Scan for the cell matching the given text and deliver its [X, Y] coordinate at center. 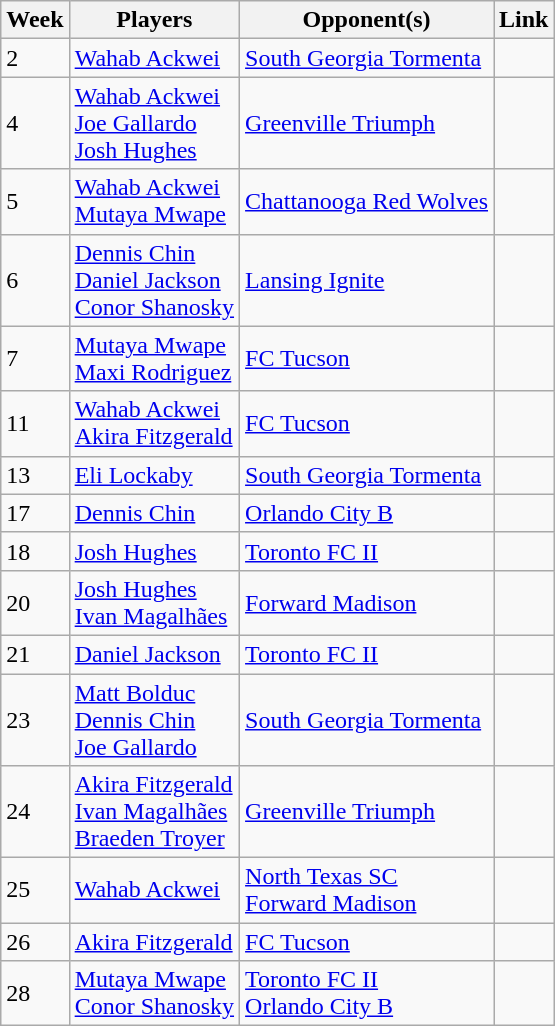
11 [35, 424]
Wahab Ackwei Mutaya Mwape [154, 202]
Orlando City B [367, 513]
4 [35, 123]
Daniel Jackson [154, 654]
Josh Hughes [154, 551]
Mutaya Mwape Conor Shanosky [154, 994]
Josh Hughes Ivan Magalhães [154, 602]
Chattanooga Red Wolves [367, 202]
Wahab Ackwei Akira Fitzgerald [154, 424]
Link [524, 20]
North Texas SCForward Madison [367, 890]
Eli Lockaby [154, 475]
Matt Bolduc Dennis Chin Joe Gallardo [154, 720]
Akira Fitzgerald [154, 942]
2 [35, 58]
Toronto FC IIOrlando City B [367, 994]
24 [35, 812]
23 [35, 720]
Akira Fitzgerald Ivan Magalhães Braeden Troyer [154, 812]
5 [35, 202]
Wahab Ackwei Joe Gallardo Josh Hughes [154, 123]
6 [35, 280]
21 [35, 654]
7 [35, 358]
Dennis Chin Daniel Jackson Conor Shanosky [154, 280]
28 [35, 994]
17 [35, 513]
Opponent(s) [367, 20]
25 [35, 890]
20 [35, 602]
Week [35, 20]
Lansing Ignite [367, 280]
Mutaya Mwape Maxi Rodriguez [154, 358]
Players [154, 20]
26 [35, 942]
Dennis Chin [154, 513]
13 [35, 475]
Forward Madison [367, 602]
18 [35, 551]
